Return [X, Y] of the center of cell containing provided text 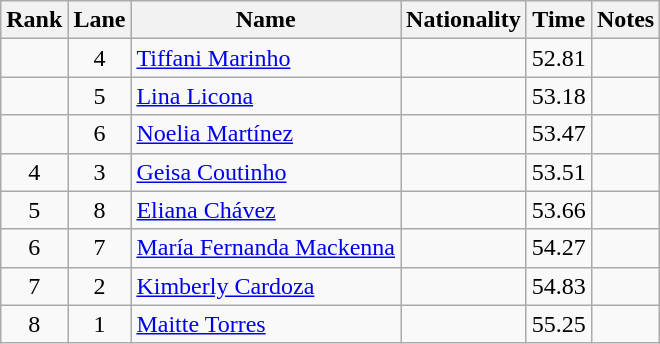
53.47 [558, 134]
Noelia Martínez [266, 134]
2 [100, 286]
Eliana Chávez [266, 210]
54.27 [558, 248]
Lina Licona [266, 96]
Nationality [464, 20]
Time [558, 20]
Notes [625, 20]
Geisa Coutinho [266, 172]
María Fernanda Mackenna [266, 248]
55.25 [558, 324]
54.83 [558, 286]
3 [100, 172]
Name [266, 20]
Lane [100, 20]
Maitte Torres [266, 324]
53.51 [558, 172]
52.81 [558, 58]
Rank [34, 20]
1 [100, 324]
53.18 [558, 96]
Kimberly Cardoza [266, 286]
53.66 [558, 210]
Tiffani Marinho [266, 58]
